Determine the (X, Y) coordinate at the center of the cell enclosing the given text.  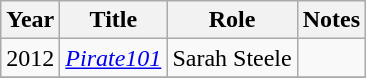
Notes (331, 20)
2012 (30, 58)
Pirate101 (114, 58)
Title (114, 20)
Year (30, 20)
Sarah Steele (232, 58)
Role (232, 20)
